Output the (x, y) coordinate of the center of the cell containing the given text.  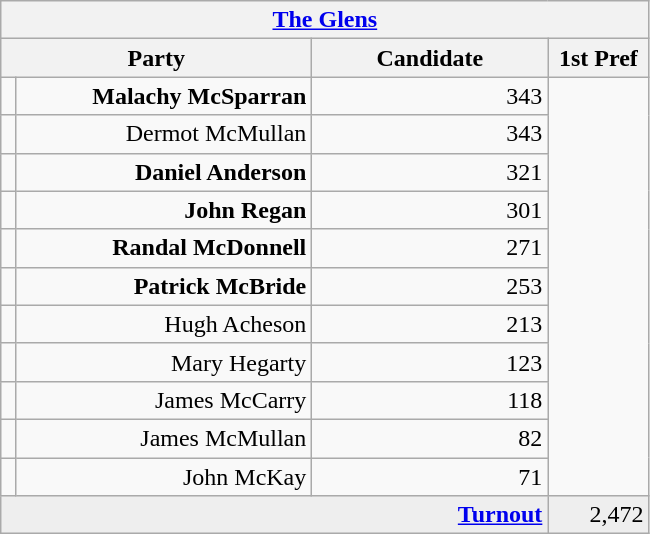
Candidate (430, 58)
2,472 (598, 515)
82 (430, 438)
1st Pref (598, 58)
271 (430, 248)
Patrick McBride (164, 286)
253 (430, 286)
118 (430, 400)
Party (156, 58)
123 (430, 362)
John McKay (164, 477)
321 (430, 172)
James McCarry (164, 400)
Dermot McMullan (164, 134)
71 (430, 477)
301 (430, 210)
Randal McDonnell (164, 248)
James McMullan (164, 438)
John Regan (164, 210)
Daniel Anderson (164, 172)
Turnout (274, 515)
Mary Hegarty (164, 362)
Malachy McSparran (164, 96)
213 (430, 324)
Hugh Acheson (164, 324)
The Glens (325, 20)
